Find where the given text appears and provide that cell's center as [X, Y] coordinate. 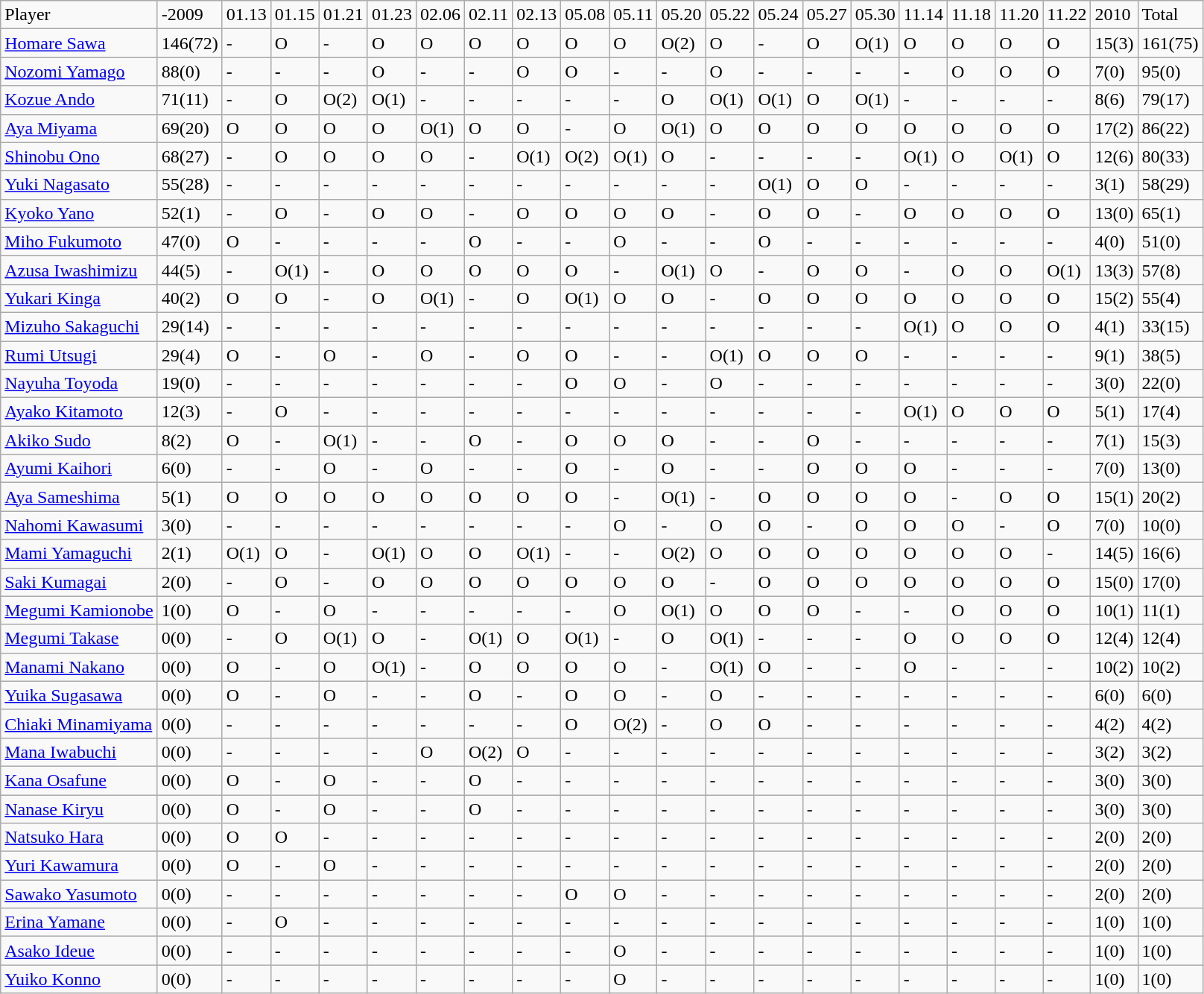
15(0) [1115, 582]
7(1) [1115, 440]
13(3) [1115, 270]
4(0) [1115, 241]
02.06 [440, 15]
Yukari Kinga [79, 298]
95(0) [1170, 72]
2010 [1115, 15]
05.27 [827, 15]
Homare Sawa [79, 43]
Saki Kumagai [79, 582]
80(33) [1170, 156]
Yuiko Konno [79, 979]
17(0) [1170, 582]
146(72) [189, 43]
Mizuho Sakaguchi [79, 326]
Ayumi Kaihori [79, 469]
10(1) [1115, 610]
15(2) [1115, 298]
12(6) [1115, 156]
Nahomi Kawasumi [79, 525]
Nayuha Toyoda [79, 384]
Megumi Kamionobe [79, 610]
11(1) [1170, 610]
Kyoko Yano [79, 213]
3(1) [1115, 185]
05.20 [681, 15]
17(2) [1115, 128]
52(1) [189, 213]
11.18 [971, 15]
Mana Iwabuchi [79, 752]
16(6) [1170, 554]
9(1) [1115, 355]
Rumi Utsugi [79, 355]
69(20) [189, 128]
10(0) [1170, 525]
19(0) [189, 384]
Megumi Takase [79, 639]
Shinobu Ono [79, 156]
Kana Osafune [79, 780]
01.21 [343, 15]
11.22 [1067, 15]
44(5) [189, 270]
11.20 [1019, 15]
Aya Sameshima [79, 497]
05.22 [730, 15]
29(14) [189, 326]
38(5) [1170, 355]
33(15) [1170, 326]
Yuki Nagasato [79, 185]
01.13 [246, 15]
Manami Nakano [79, 667]
Sawako Yasumoto [79, 894]
Player [79, 15]
161(75) [1170, 43]
57(8) [1170, 270]
8(2) [189, 440]
58(29) [1170, 185]
Miho Fukumoto [79, 241]
11.14 [923, 15]
88(0) [189, 72]
02.13 [536, 15]
55(4) [1170, 298]
Chiaki Minamiyama [79, 724]
20(2) [1170, 497]
Erina Yamane [79, 922]
14(5) [1115, 554]
05.24 [778, 15]
8(6) [1115, 100]
22(0) [1170, 384]
02.11 [488, 15]
Total [1170, 15]
86(22) [1170, 128]
55(28) [189, 185]
Natsuko Hara [79, 838]
Aya Miyama [79, 128]
51(0) [1170, 241]
05.11 [633, 15]
01.23 [392, 15]
Yuika Sugasawa [79, 695]
Asako Ideue [79, 951]
65(1) [1170, 213]
05.30 [875, 15]
15(1) [1115, 497]
Ayako Kitamoto [79, 412]
2(1) [189, 554]
05.08 [586, 15]
68(27) [189, 156]
Akiko Sudo [79, 440]
Yuri Kawamura [79, 866]
01.15 [295, 15]
Kozue Ando [79, 100]
Azusa Iwashimizu [79, 270]
40(2) [189, 298]
-2009 [189, 15]
4(1) [1115, 326]
12(3) [189, 412]
29(4) [189, 355]
17(4) [1170, 412]
Mami Yamaguchi [79, 554]
79(17) [1170, 100]
47(0) [189, 241]
71(11) [189, 100]
Nozomi Yamago [79, 72]
Nanase Kiryu [79, 808]
